Return [x, y] of the center of cell containing provided text 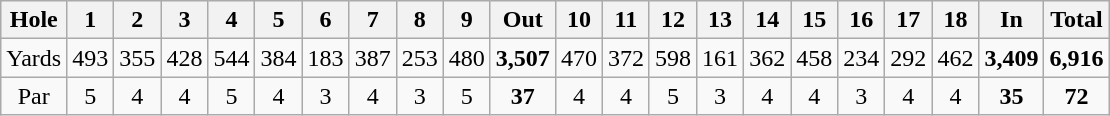
598 [672, 58]
35 [1012, 96]
428 [184, 58]
234 [862, 58]
10 [578, 20]
355 [138, 58]
3,507 [522, 58]
493 [90, 58]
Out [522, 20]
544 [232, 58]
253 [420, 58]
8 [420, 20]
14 [768, 20]
13 [720, 20]
18 [956, 20]
In [1012, 20]
15 [814, 20]
387 [372, 58]
470 [578, 58]
12 [672, 20]
Total [1076, 20]
2 [138, 20]
17 [908, 20]
1 [90, 20]
372 [626, 58]
292 [908, 58]
3,409 [1012, 58]
183 [326, 58]
384 [278, 58]
362 [768, 58]
Hole [34, 20]
7 [372, 20]
72 [1076, 96]
161 [720, 58]
11 [626, 20]
6,916 [1076, 58]
6 [326, 20]
Par [34, 96]
480 [466, 58]
16 [862, 20]
Yards [34, 58]
462 [956, 58]
458 [814, 58]
9 [466, 20]
37 [522, 96]
